Return the [x, y] coordinate for the center point of the cell that contains the specified text.  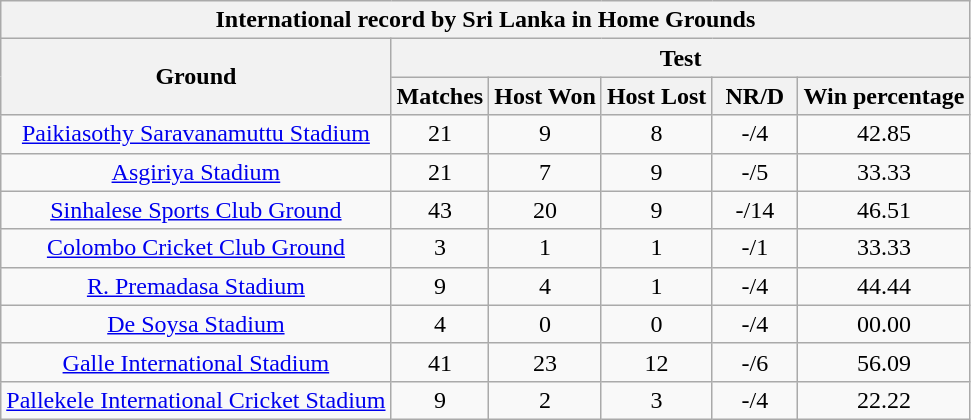
Pallekele International Cricket Stadium [196, 400]
Colombo Cricket Club Ground [196, 248]
Win percentage [884, 96]
Paikiasothy Saravanamuttu Stadium [196, 134]
Matches [440, 96]
Ground [196, 77]
De Soysa Stadium [196, 324]
41 [440, 362]
44.44 [884, 286]
43 [440, 210]
12 [656, 362]
22.22 [884, 400]
Asgiriya Stadium [196, 172]
Host Won [546, 96]
Host Lost [656, 96]
7 [546, 172]
NR/D [755, 96]
International record by Sri Lanka in Home Grounds [486, 20]
-/14 [755, 210]
Sinhalese Sports Club Ground [196, 210]
-/6 [755, 362]
-/5 [755, 172]
42.85 [884, 134]
Test [680, 58]
00.00 [884, 324]
46.51 [884, 210]
8 [656, 134]
56.09 [884, 362]
R. Premadasa Stadium [196, 286]
-/1 [755, 248]
2 [546, 400]
20 [546, 210]
23 [546, 362]
Galle International Stadium [196, 362]
